Pinpoint the cell where the given text exists, returning its (x, y) midpoint coordinate. 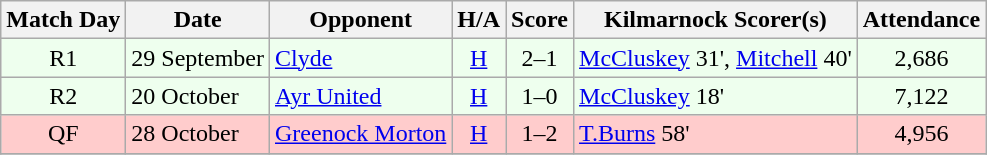
Greenock Morton (360, 134)
Opponent (360, 20)
2,686 (921, 58)
McCluskey 18' (716, 96)
R2 (64, 96)
Clyde (360, 58)
7,122 (921, 96)
Ayr United (360, 96)
R1 (64, 58)
29 September (198, 58)
20 October (198, 96)
QF (64, 134)
McCluskey 31', Mitchell 40' (716, 58)
1–0 (540, 96)
Date (198, 20)
Score (540, 20)
Match Day (64, 20)
28 October (198, 134)
2–1 (540, 58)
T.Burns 58' (716, 134)
1–2 (540, 134)
H/A (479, 20)
Attendance (921, 20)
Kilmarnock Scorer(s) (716, 20)
4,956 (921, 134)
